Return (X, Y) of the center of cell containing provided text 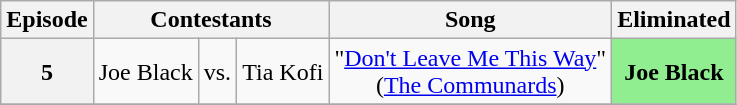
Song (470, 20)
5 (47, 72)
Tia Kofi (283, 72)
Contestants (211, 20)
Episode (47, 20)
Eliminated (674, 20)
"Don't Leave Me This Way" (The Communards) (470, 72)
vs. (217, 72)
